Locate the cell with the specified text and output its [x, y] center coordinate. 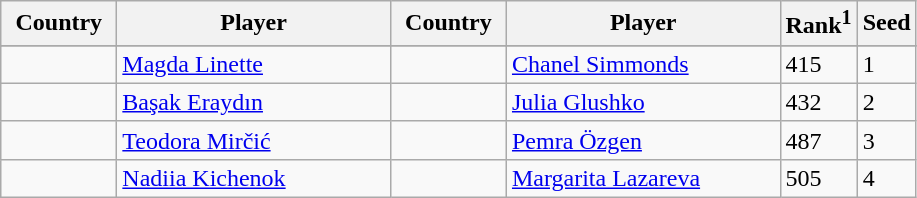
Nadiia Kichenok [254, 178]
Magda Linette [254, 64]
Chanel Simmonds [643, 64]
Margarita Lazareva [643, 178]
4 [886, 178]
2 [886, 102]
505 [818, 178]
1 [886, 64]
3 [886, 140]
Başak Eraydın [254, 102]
487 [818, 140]
Seed [886, 24]
432 [818, 102]
Rank1 [818, 24]
415 [818, 64]
Pemra Özgen [643, 140]
Teodora Mirčić [254, 140]
Julia Glushko [643, 102]
